Output the (x, y) coordinate of the center of the cell containing the given text.  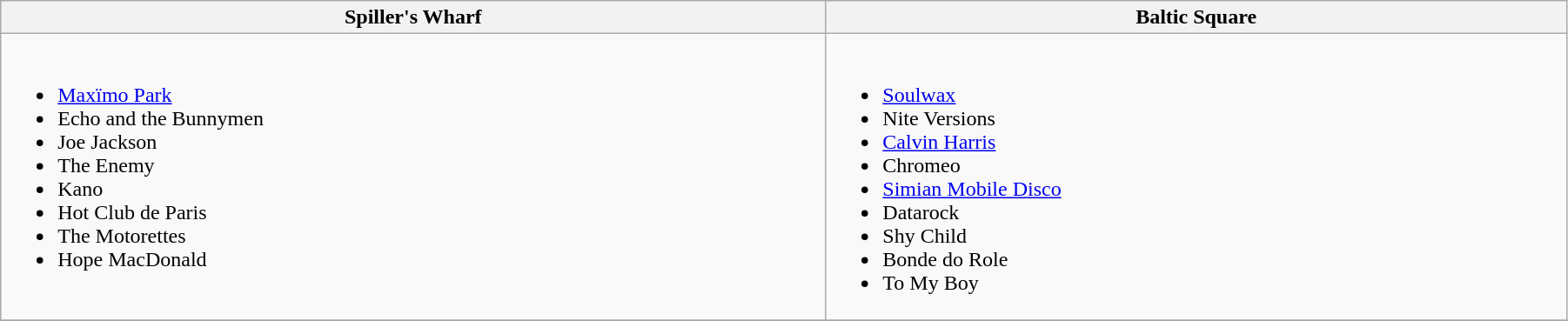
Spiller's Wharf (413, 17)
Baltic Square (1196, 17)
SoulwaxNite VersionsCalvin HarrisChromeoSimian Mobile DiscoDatarockShy ChildBonde do RoleTo My Boy (1196, 177)
Maxïmo ParkEcho and the BunnymenJoe JacksonThe EnemyKanoHot Club de ParisThe MotorettesHope MacDonald (413, 177)
